Identify which cell holds the provided text, then report its (X, Y) central coordinate. 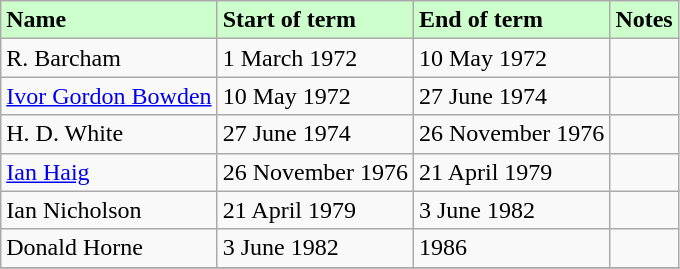
Notes (644, 20)
Ian Nicholson (109, 210)
R. Barcham (109, 58)
H. D. White (109, 134)
End of term (511, 20)
Ivor Gordon Bowden (109, 96)
Start of term (315, 20)
1 March 1972 (315, 58)
1986 (511, 248)
Name (109, 20)
Donald Horne (109, 248)
Ian Haig (109, 172)
